Return the (X, Y) coordinate for the center point of the cell that contains the specified text.  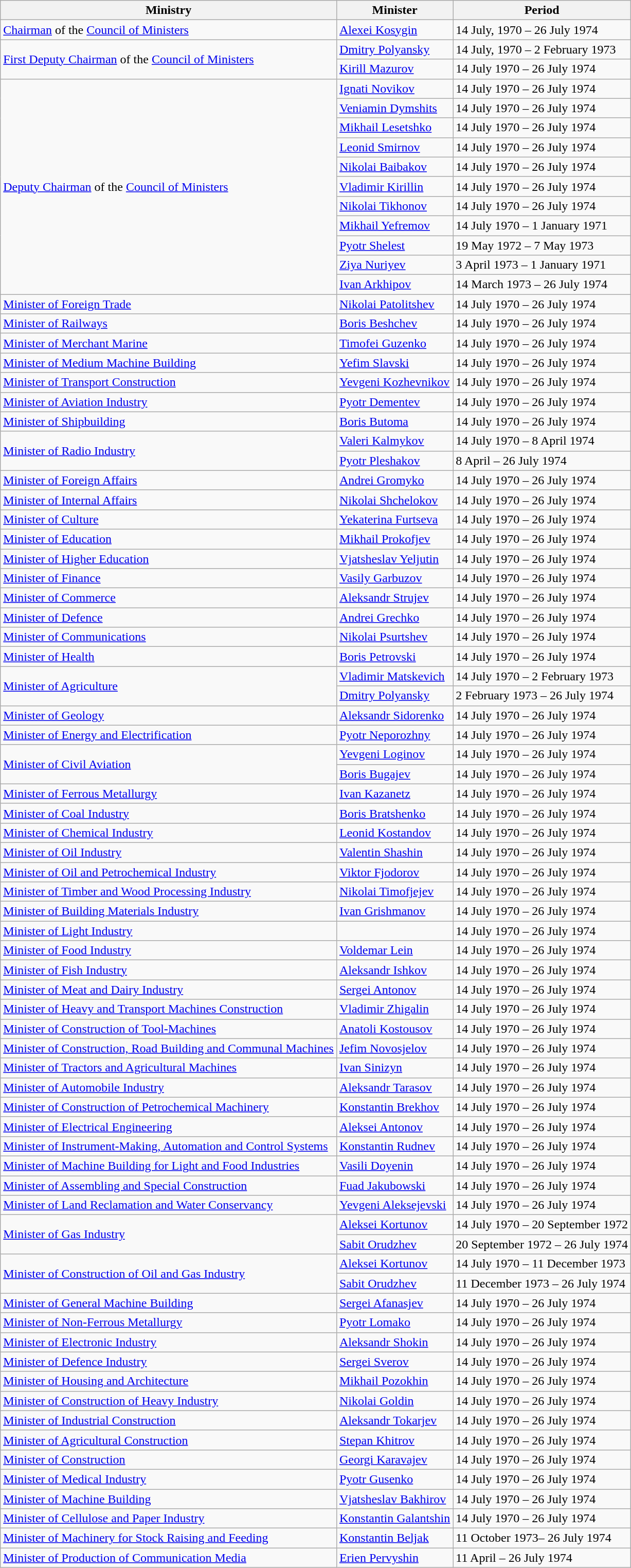
Minister of Communications (169, 637)
Aleksandr Shokin (394, 1342)
Alexei Kosygin (394, 30)
Nikolai Shchelokov (394, 500)
Kirill Mazurov (394, 69)
Vladimir Kirillin (394, 186)
Fuad Jakubowski (394, 1185)
Minister of Defence Industry (169, 1362)
Minister of Heavy and Transport Machines Construction (169, 1009)
Minister of Land Reclamation and Water Conservancy (169, 1205)
Minister of Machine Building for Light and Food Industries (169, 1166)
Boris Beshchev (394, 324)
Minister of Internal Affairs (169, 500)
Vasily Garbuzov (394, 578)
Aleksei Antonov (394, 1126)
Georgi Karavajev (394, 1459)
Vjatsheslav Yeljutin (394, 558)
Aleksandr Tokarjev (394, 1420)
20 September 1972 – 26 July 1974 (542, 1244)
Chairman of the Council of Ministers (169, 30)
Yevgeni Loginov (394, 754)
Mikhail Yefremov (394, 225)
Vladimir Zhigalin (394, 1009)
Minister of Meat and Dairy Industry (169, 990)
Aleksandr Strujev (394, 598)
Mikhail Prokofjev (394, 539)
Konstantin Brekhov (394, 1107)
Minister of Non-Ferrous Metallurgy (169, 1323)
14 July 1970 – 8 April 1974 (542, 441)
8 April – 26 July 1974 (542, 461)
Minister of Foreign Affairs (169, 480)
Minister of Cellulose and Paper Industry (169, 1519)
Pyotr Shelest (394, 245)
Minister of Geology (169, 715)
Vladimir Matskevich (394, 676)
Viktor Fjodorov (394, 872)
Minister of Shipbuilding (169, 421)
Vjatsheslav Bakhirov (394, 1499)
Minister of Light Industry (169, 931)
Minister of General Machine Building (169, 1303)
Nikolai Goldin (394, 1401)
Konstantin Rudnev (394, 1146)
Minister of Electrical Engineering (169, 1126)
14 July 1970 – 2 February 1973 (542, 676)
Sergei Afanasjev (394, 1303)
14 July 1970 – 11 December 1973 (542, 1264)
Valentin Shashin (394, 852)
Aleksandr Ishkov (394, 970)
11 April – 26 July 1974 (542, 1558)
Voldemar Lein (394, 950)
Anatoli Kostousov (394, 1029)
Ivan Grishmanov (394, 911)
14 July 1970 – 20 September 1972 (542, 1225)
Ivan Arkhipov (394, 285)
Minister of Housing and Architecture (169, 1381)
Pyotr Gusenko (394, 1479)
Minister of Railways (169, 324)
Minister of Medical Industry (169, 1479)
Minister of Health (169, 657)
Minister of Construction, Road Building and Communal Machines (169, 1048)
Pyotr Lomako (394, 1323)
Minister of Medium Machine Building (169, 363)
Minister of Machine Building (169, 1499)
Stepan Khitrov (394, 1440)
Ignati Novikov (394, 89)
Nikolai Patolitshev (394, 304)
Minister of Instrument-Making, Automation and Control Systems (169, 1146)
Minister of Machinery for Stock Raising and Feeding (169, 1538)
Deputy Chairman of the Council of Ministers (169, 186)
Minister of Construction of Tool-Machines (169, 1029)
Boris Butoma (394, 421)
14 July 1970 – 1 January 1971 (542, 225)
Boris Petrovski (394, 657)
Minister of Merchant Marine (169, 343)
19 May 1972 – 7 May 1973 (542, 245)
Minister of Tractors and Agricultural Machines (169, 1068)
Minister of Ferrous Metallurgy (169, 794)
14 March 1973 – 26 July 1974 (542, 285)
Minister of Oil Industry (169, 852)
Minister of Aviation Industry (169, 402)
Minister of Coal Industry (169, 813)
Aleksandr Sidorenko (394, 715)
Minister of Assembling and Special Construction (169, 1185)
Minister of Finance (169, 578)
Ivan Sinizyn (394, 1068)
Mikhail Pozokhin (394, 1381)
Minister of Higher Education (169, 558)
Minister of Agricultural Construction (169, 1440)
Yekaterina Furtseva (394, 519)
Minister of Culture (169, 519)
11 December 1973 – 26 July 1974 (542, 1283)
Minister of Electronic Industry (169, 1342)
Minister of Radio Industry (169, 451)
Minister of Gas Industry (169, 1235)
Period (542, 10)
Pyotr Pleshakov (394, 461)
Erien Pervyshin (394, 1558)
Minister of Agriculture (169, 686)
Pyotr Dementev (394, 402)
Yevgeni Kozhevnikov (394, 382)
3 April 1973 – 1 January 1971 (542, 265)
Minister of Building Materials Industry (169, 911)
Minister of Construction of Oil and Gas Industry (169, 1274)
Vasili Doyenin (394, 1166)
14 July, 1970 – 26 July 1974 (542, 30)
Ziya Nuriyev (394, 265)
Yevgeni Aleksejevski (394, 1205)
2 February 1973 – 26 July 1974 (542, 696)
Minister of Construction of Petrochemical Machinery (169, 1107)
Leonid Smirnov (394, 147)
First Deputy Chairman of the Council of Ministers (169, 59)
Minister (394, 10)
Minister of Education (169, 539)
Minister of Construction of Heavy Industry (169, 1401)
Valeri Kalmykov (394, 441)
Boris Bugajev (394, 774)
Minister of Energy and Electrification (169, 735)
Ivan Kazanetz (394, 794)
Aleksandr Tarasov (394, 1087)
Minister of Foreign Trade (169, 304)
Minister of Automobile Industry (169, 1087)
Mikhail Lesetshko (394, 128)
Boris Bratshenko (394, 813)
Nikolai Timofjejev (394, 892)
Minister of Commerce (169, 598)
14 July, 1970 – 2 February 1973 (542, 49)
Nikolai Psurtshev (394, 637)
Konstantin Beljak (394, 1538)
Sergei Antonov (394, 990)
Minister of Fish Industry (169, 970)
Nikolai Tikhonov (394, 206)
Minister of Civil Aviation (169, 764)
Veniamin Dymshits (394, 108)
Konstantin Galantshin (394, 1519)
11 October 1973– 26 July 1974 (542, 1538)
Nikolai Baibakov (394, 167)
Timofei Guzenko (394, 343)
Minister of Chemical Industry (169, 833)
Minister of Construction (169, 1459)
Yefim Slavski (394, 363)
Minister of Oil and Petrochemical Industry (169, 872)
Jefim Novosjelov (394, 1048)
Minister of Transport Construction (169, 382)
Minister of Industrial Construction (169, 1420)
Sergei Sverov (394, 1362)
Minister of Defence (169, 618)
Andrei Grechko (394, 618)
Minister of Production of Communication Media (169, 1558)
Ministry (169, 10)
Leonid Kostandov (394, 833)
Pyotr Neporozhny (394, 735)
Andrei Gromyko (394, 480)
Minister of Timber and Wood Processing Industry (169, 892)
Minister of Food Industry (169, 950)
